Return the [x, y] coordinate for the center point of the cell that contains the specified text.  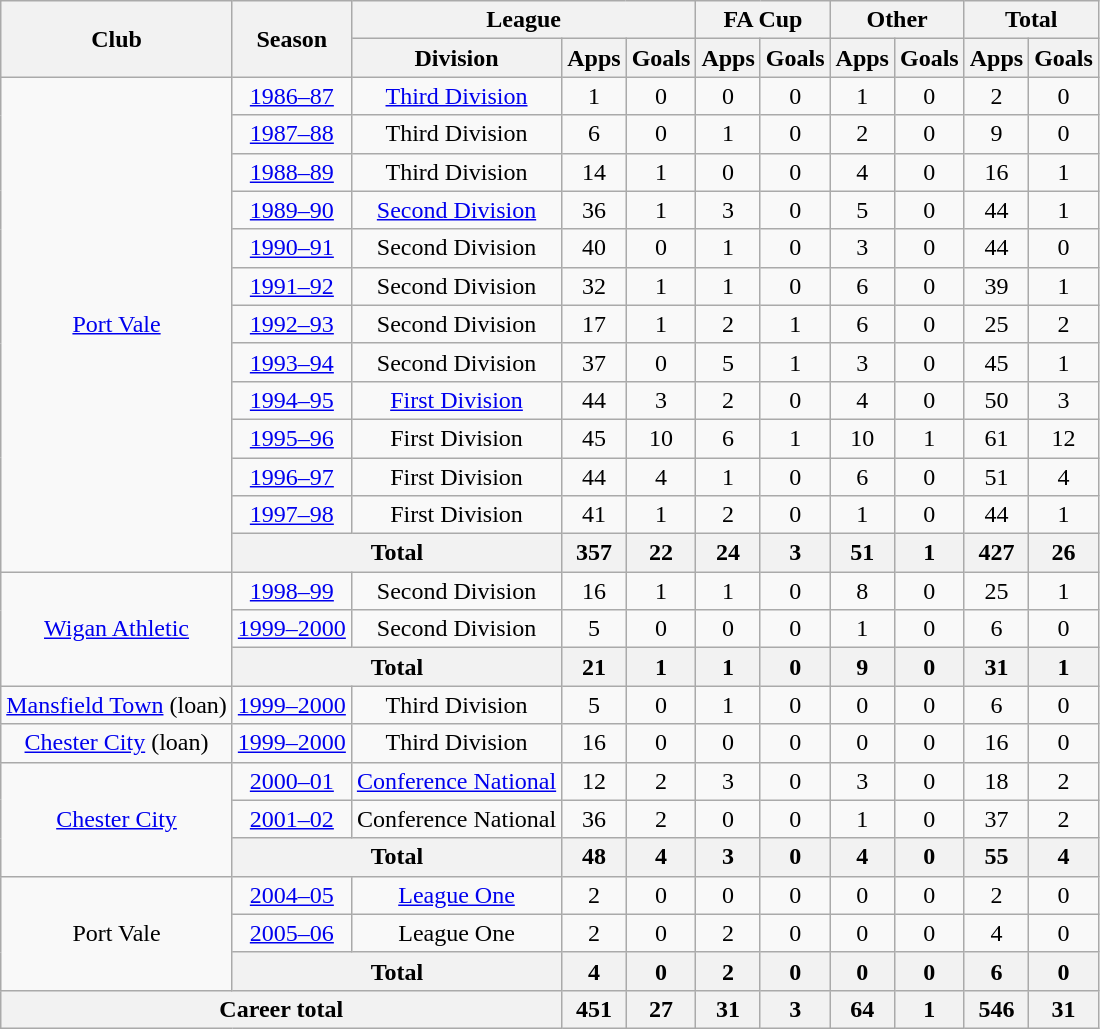
1987–88 [292, 134]
546 [996, 1009]
61 [996, 438]
1989–90 [292, 210]
357 [594, 553]
1997–98 [292, 515]
40 [594, 248]
21 [594, 667]
Other [897, 20]
Club [117, 39]
1988–89 [292, 172]
48 [594, 857]
41 [594, 515]
Season [292, 39]
1993–94 [292, 362]
39 [996, 286]
2000–01 [292, 781]
22 [661, 553]
1990–91 [292, 248]
451 [594, 1009]
50 [996, 400]
27 [661, 1009]
24 [728, 553]
18 [996, 781]
14 [594, 172]
26 [1064, 553]
2005–06 [292, 933]
1994–95 [292, 400]
1986–87 [292, 96]
Career total [282, 1009]
FA Cup [763, 20]
8 [862, 591]
League [523, 20]
32 [594, 286]
1996–97 [292, 477]
1998–99 [292, 591]
Wigan Athletic [117, 629]
1992–93 [292, 324]
Chester City [117, 819]
1995–96 [292, 438]
55 [996, 857]
427 [996, 553]
2004–05 [292, 895]
1991–92 [292, 286]
17 [594, 324]
Mansfield Town (loan) [117, 705]
Division [456, 58]
2001–02 [292, 819]
Chester City (loan) [117, 743]
64 [862, 1009]
